Extract the (X, Y) coordinate from the center of the cell holding the provided text.  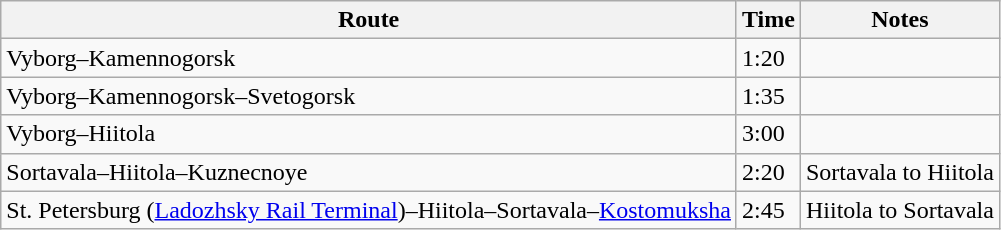
Vyborg–Kamennogorsk (369, 58)
Route (369, 20)
Notes (900, 20)
St. Petersburg (Ladozhsky Rail Terminal)–Hiitola–Sortavala–Kostomuksha (369, 210)
Hiitola to Sortavala (900, 210)
3:00 (768, 134)
2:20 (768, 172)
Sortavala to Hiitola (900, 172)
Time (768, 20)
Vyborg–Hiitola (369, 134)
Vyborg–Kamennogorsk–Svetogorsk (369, 96)
2:45 (768, 210)
1:35 (768, 96)
Sortavala–Hiitola–Kuznecnoye (369, 172)
1:20 (768, 58)
